Search for the cell housing the specified text and yield its [x, y] center coordinate. 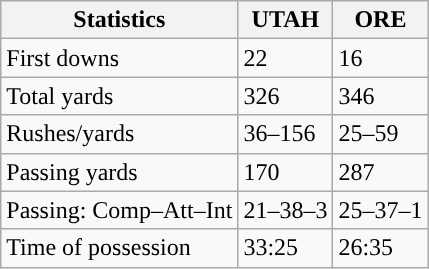
UTAH [286, 20]
Passing yards [120, 172]
25–59 [380, 134]
25–37–1 [380, 210]
ORE [380, 20]
36–156 [286, 134]
326 [286, 96]
16 [380, 58]
Passing: Comp–Att–Int [120, 210]
170 [286, 172]
22 [286, 58]
Statistics [120, 20]
287 [380, 172]
Rushes/yards [120, 134]
33:25 [286, 248]
26:35 [380, 248]
21–38–3 [286, 210]
Total yards [120, 96]
First downs [120, 58]
Time of possession [120, 248]
346 [380, 96]
